From the cell containing the given text, extract its center point as [x, y] coordinate. 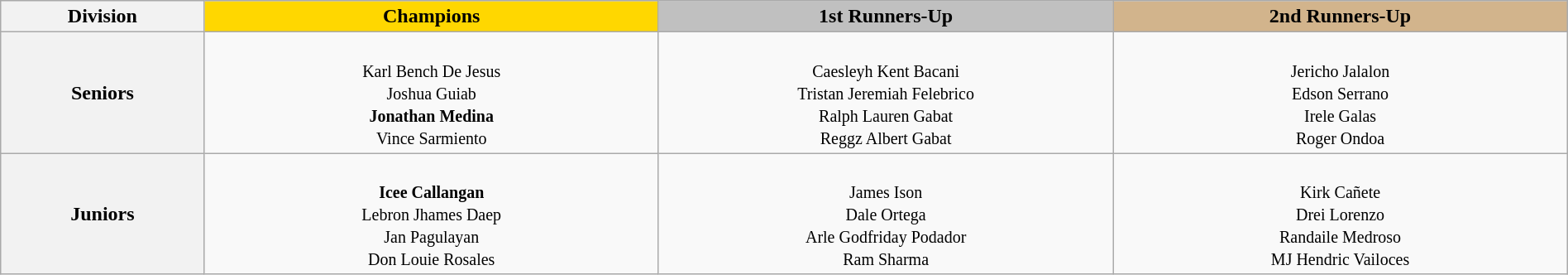
Kirk CañeteDrei LorenzoRandaile MedrosoMJ Hendric Vailoces [1340, 214]
Jericho JalalonEdson SerranoIrele GalasRoger Ondoa [1340, 93]
Juniors [103, 214]
Karl Bench De JesusJoshua GuiabJonathan MedinaVince Sarmiento [432, 93]
1st Runners-Up [885, 17]
Seniors [103, 93]
Caesleyh Kent BacaniTristan Jeremiah FelebricoRalph Lauren GabatReggz Albert Gabat [885, 93]
Division [103, 17]
Champions [432, 17]
James IsonDale OrtegaArle Godfriday PodadorRam Sharma [885, 214]
Icee CallanganLebron Jhames DaepJan PagulayanDon Louie Rosales [432, 214]
2nd Runners-Up [1340, 17]
